Capture the cell that displays the provided text and extract its (x, y) central coordinate. 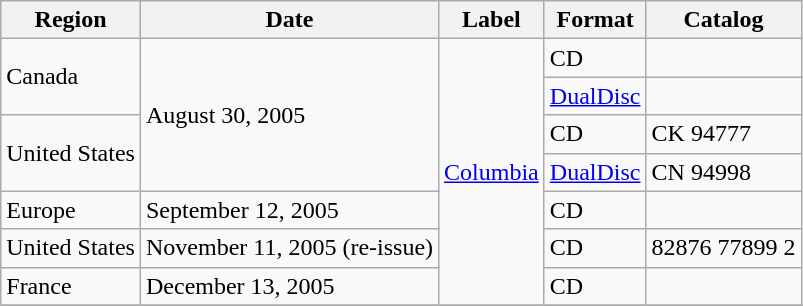
Date (289, 20)
France (71, 286)
Columbia (492, 172)
September 12, 2005 (289, 210)
August 30, 2005 (289, 115)
Format (595, 20)
December 13, 2005 (289, 286)
Label (492, 20)
CN 94998 (724, 172)
CK 94777 (724, 134)
November 11, 2005 (re-issue) (289, 248)
Canada (71, 77)
Catalog (724, 20)
Europe (71, 210)
Region (71, 20)
82876 77899 2 (724, 248)
